Determine the (X, Y) coordinate at the center of the cell enclosing the given text.  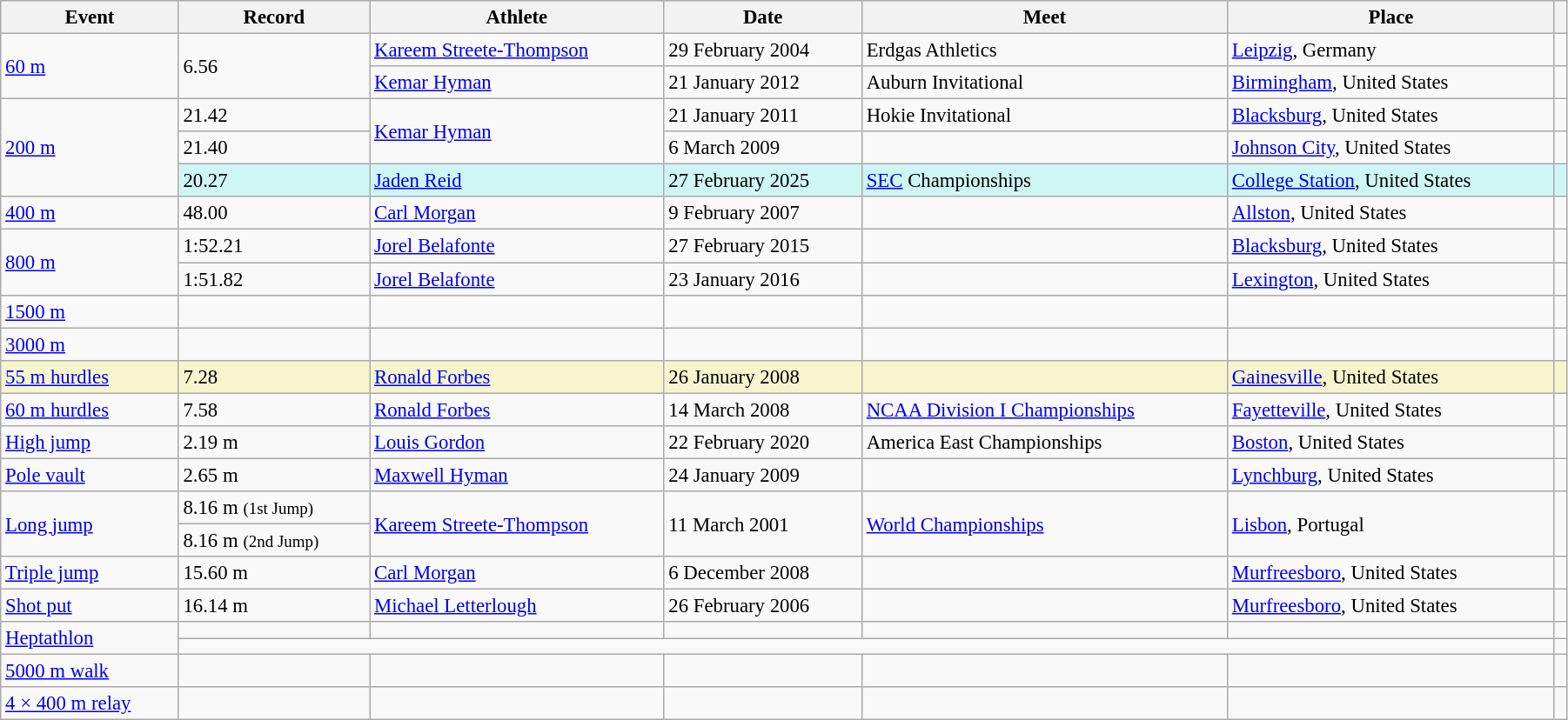
Auburn Invitational (1044, 83)
World Championships (1044, 523)
1:51.82 (274, 279)
2.65 m (274, 475)
15.60 m (274, 573)
6 March 2009 (762, 148)
21 January 2012 (762, 83)
High jump (90, 443)
24 January 2009 (762, 475)
8.16 m (1st Jump) (274, 508)
22 February 2020 (762, 443)
29 February 2004 (762, 50)
Fayetteville, United States (1391, 410)
Record (274, 17)
Gainesville, United States (1391, 377)
1500 m (90, 311)
5000 m walk (90, 671)
Boston, United States (1391, 443)
Pole vault (90, 475)
Athlete (517, 17)
7.58 (274, 410)
SEC Championships (1044, 181)
Hokie Invitational (1044, 116)
26 January 2008 (762, 377)
27 February 2025 (762, 181)
Erdgas Athletics (1044, 50)
23 January 2016 (762, 279)
21.40 (274, 148)
9 February 2007 (762, 213)
Shot put (90, 606)
Johnson City, United States (1391, 148)
4 × 400 m relay (90, 703)
Lexington, United States (1391, 279)
Heptathlon (90, 638)
3000 m (90, 344)
6.56 (274, 66)
Michael Letterlough (517, 606)
11 March 2001 (762, 523)
Long jump (90, 523)
Lisbon, Portugal (1391, 523)
NCAA Division I Championships (1044, 410)
Place (1391, 17)
Date (762, 17)
Birmingham, United States (1391, 83)
Leipzig, Germany (1391, 50)
27 February 2015 (762, 246)
26 February 2006 (762, 606)
Triple jump (90, 573)
Maxwell Hyman (517, 475)
1:52.21 (274, 246)
Event (90, 17)
60 m hurdles (90, 410)
20.27 (274, 181)
Meet (1044, 17)
48.00 (274, 213)
8.16 m (2nd Jump) (274, 540)
55 m hurdles (90, 377)
2.19 m (274, 443)
21.42 (274, 116)
21 January 2011 (762, 116)
60 m (90, 66)
Lynchburg, United States (1391, 475)
America East Championships (1044, 443)
16.14 m (274, 606)
7.28 (274, 377)
College Station, United States (1391, 181)
200 m (90, 148)
Allston, United States (1391, 213)
6 December 2008 (762, 573)
Jaden Reid (517, 181)
14 March 2008 (762, 410)
Louis Gordon (517, 443)
400 m (90, 213)
800 m (90, 263)
